Find where the given text appears and provide that cell's center as [x, y] coordinate. 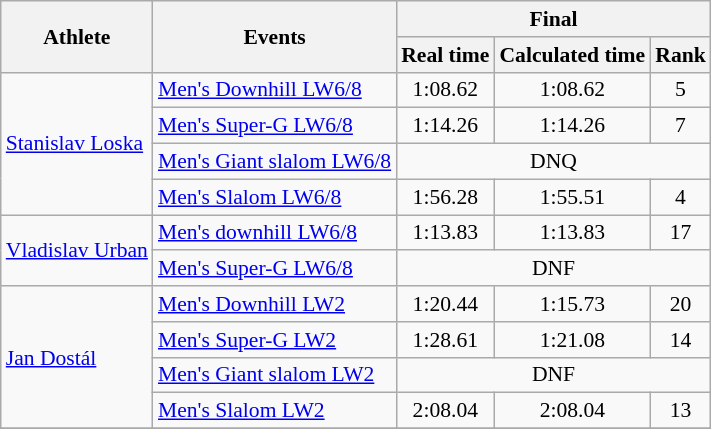
Vladislav Urban [77, 250]
17 [680, 233]
Men's Giant slalom LW6/8 [274, 162]
1:28.61 [445, 340]
4 [680, 197]
Athlete [77, 36]
Jan Dostál [77, 357]
Calculated time [572, 55]
Final [554, 19]
14 [680, 340]
1:21.08 [572, 340]
Men's Downhill LW2 [274, 304]
DNQ [554, 162]
20 [680, 304]
Men's downhill LW6/8 [274, 233]
Real time [445, 55]
Men's Downhill LW6/8 [274, 90]
1:55.51 [572, 197]
13 [680, 411]
Stanislav Loska [77, 143]
Men's Slalom LW6/8 [274, 197]
1:20.44 [445, 304]
Men's Super-G LW2 [274, 340]
Men's Giant slalom LW2 [274, 375]
Events [274, 36]
1:15.73 [572, 304]
5 [680, 90]
Men's Slalom LW2 [274, 411]
7 [680, 126]
1:56.28 [445, 197]
Rank [680, 55]
